For the text-containing cell, return its midpoint in (x, y) coordinate format. 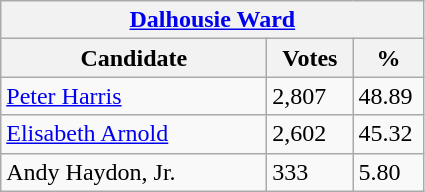
333 (310, 172)
Peter Harris (134, 96)
% (388, 58)
45.32 (388, 134)
48.89 (388, 96)
Elisabeth Arnold (134, 134)
Dalhousie Ward (212, 20)
2,807 (310, 96)
Andy Haydon, Jr. (134, 172)
5.80 (388, 172)
Votes (310, 58)
2,602 (310, 134)
Candidate (134, 58)
